Identify which cell holds the provided text, then report its (X, Y) central coordinate. 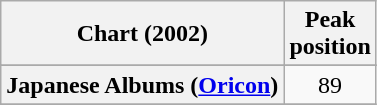
89 (330, 85)
Chart (2002) (142, 34)
Peakposition (330, 34)
Japanese Albums (Oricon) (142, 85)
